Pinpoint the cell where the given text exists, returning its [X, Y] midpoint coordinate. 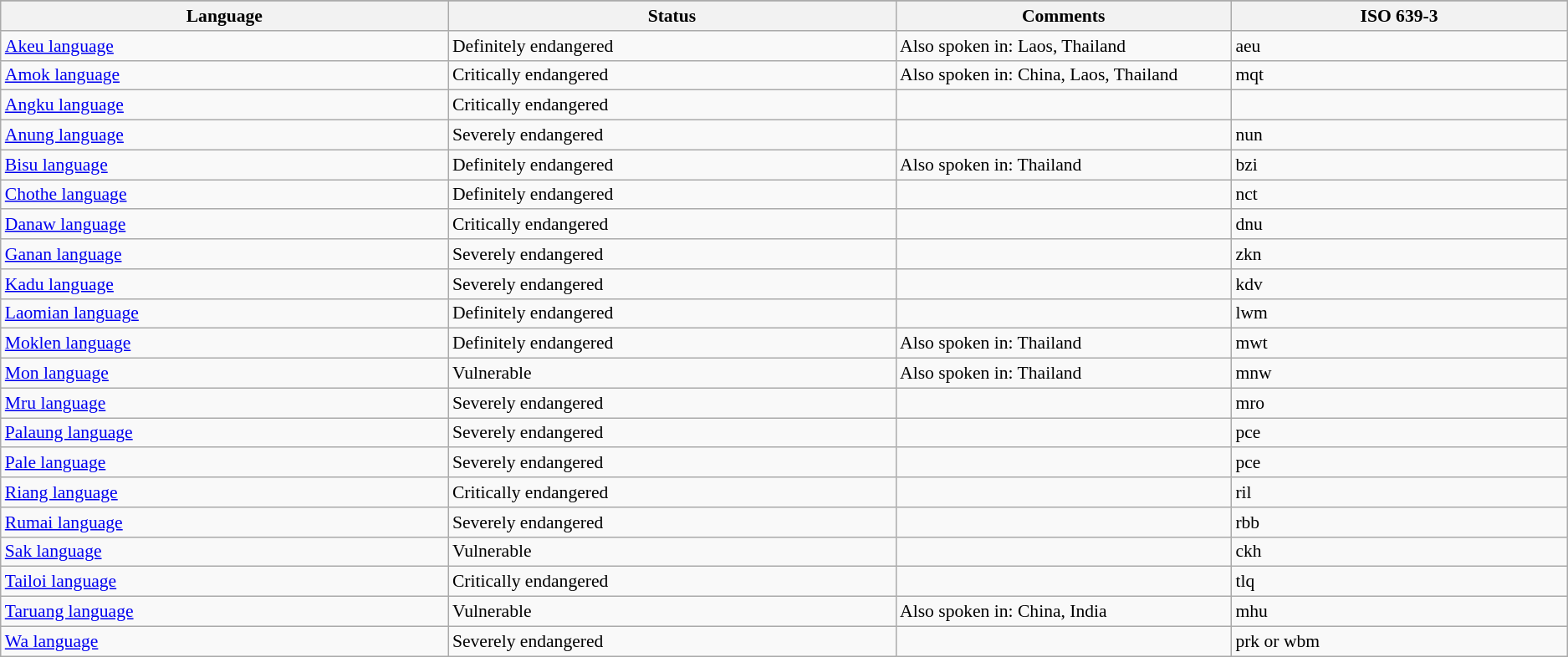
Riang language [224, 492]
Tailoi language [224, 582]
rbb [1398, 522]
Bisu language [224, 165]
Ganan language [224, 254]
mro [1398, 403]
Chothe language [224, 195]
Language [224, 16]
Also spoken in: Laos, Thailand [1064, 46]
Mru language [224, 403]
zkn [1398, 254]
Moklen language [224, 344]
Rumai language [224, 522]
ril [1398, 492]
kdv [1398, 284]
Sak language [224, 552]
Status [672, 16]
Kadu language [224, 284]
prk or wbm [1398, 641]
ISO 639-3 [1398, 16]
aeu [1398, 46]
nct [1398, 195]
Pale language [224, 463]
Anung language [224, 135]
nun [1398, 135]
Laomian language [224, 313]
mnw [1398, 374]
Mon language [224, 374]
Akeu language [224, 46]
ckh [1398, 552]
bzi [1398, 165]
mhu [1398, 612]
Wa language [224, 641]
Taruang language [224, 612]
Palaung language [224, 433]
mwt [1398, 344]
mqt [1398, 75]
Danaw language [224, 225]
Angku language [224, 105]
lwm [1398, 313]
Also spoken in: China, Laos, Thailand [1064, 75]
Comments [1064, 16]
Also spoken in: China, India [1064, 612]
tlq [1398, 582]
dnu [1398, 225]
Amok language [224, 75]
